Locate the cell with the specified text and output its [x, y] center coordinate. 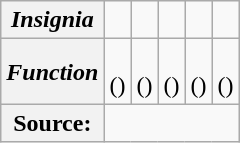
Insignia [52, 20]
Source: [52, 123]
Function [52, 72]
